Scan for the cell matching the given text and deliver its (x, y) coordinate at center. 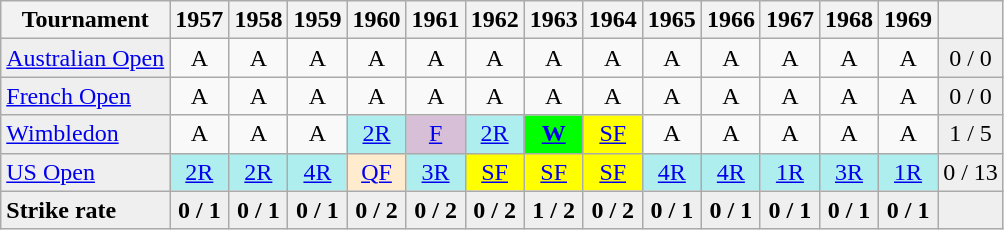
1957 (200, 20)
Australian Open (86, 58)
Tournament (86, 20)
F (436, 134)
1965 (672, 20)
1959 (318, 20)
1968 (848, 20)
Wimbledon (86, 134)
0 / 13 (971, 172)
1963 (554, 20)
1960 (376, 20)
1958 (258, 20)
1961 (436, 20)
QF (376, 172)
1969 (908, 20)
French Open (86, 96)
1 / 5 (971, 134)
US Open (86, 172)
1967 (790, 20)
1964 (612, 20)
1 / 2 (554, 210)
W (554, 134)
1966 (730, 20)
1962 (494, 20)
Strike rate (86, 210)
